Return the [x, y] coordinate for the center point of the cell that contains the specified text.  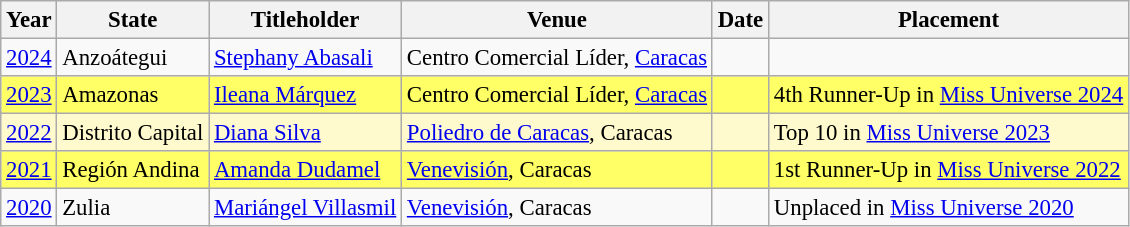
2022 [29, 133]
Anzoátegui [133, 58]
2021 [29, 170]
2023 [29, 95]
State [133, 20]
Amazonas [133, 95]
Región Andina [133, 170]
2020 [29, 208]
Amanda Dudamel [306, 170]
Placement [948, 20]
4th Runner-Up in Miss Universe 2024 [948, 95]
Ileana Márquez [306, 95]
Top 10 in Miss Universe 2023 [948, 133]
Titleholder [306, 20]
Mariángel Villasmil [306, 208]
Year [29, 20]
Distrito Capital [133, 133]
Diana Silva [306, 133]
Date [740, 20]
Poliedro de Caracas, Caracas [558, 133]
Zulia [133, 208]
1st Runner-Up in Miss Universe 2022 [948, 170]
2024 [29, 58]
Venue [558, 20]
Unplaced in Miss Universe 2020 [948, 208]
Stephany Abasali [306, 58]
